Locate the cell with the specified text and output its [X, Y] center coordinate. 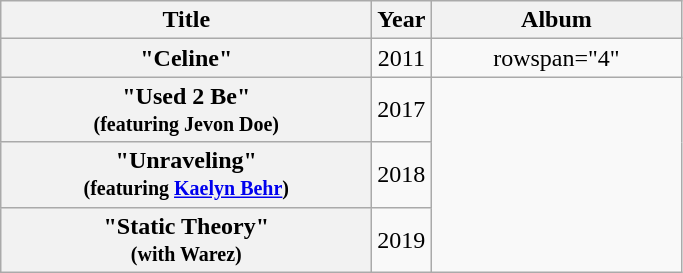
"Static Theory" (with Warez) [186, 240]
Year [402, 20]
2018 [402, 174]
"Used 2 Be" (featuring Jevon Doe) [186, 110]
2011 [402, 58]
rowspan="4" [556, 58]
Album [556, 20]
Title [186, 20]
"Unraveling" (featuring Kaelyn Behr) [186, 174]
2019 [402, 240]
2017 [402, 110]
"Celine" [186, 58]
